Return the (x, y) coordinate for the center point of the cell that contains the specified text.  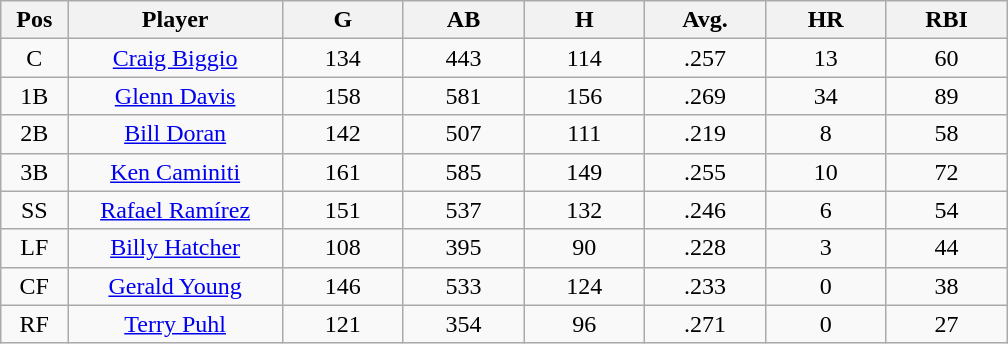
.271 (706, 324)
Gerald Young (176, 286)
G (342, 20)
H (584, 20)
108 (342, 248)
3 (826, 248)
149 (584, 172)
146 (342, 286)
.233 (706, 286)
.228 (706, 248)
CF (34, 286)
96 (584, 324)
44 (946, 248)
.219 (706, 134)
.257 (706, 58)
LF (34, 248)
Player (176, 20)
142 (342, 134)
.246 (706, 210)
585 (464, 172)
Billy Hatcher (176, 248)
89 (946, 96)
Craig Biggio (176, 58)
395 (464, 248)
Terry Puhl (176, 324)
6 (826, 210)
.255 (706, 172)
Glenn Davis (176, 96)
Pos (34, 20)
90 (584, 248)
10 (826, 172)
.269 (706, 96)
58 (946, 134)
Rafael Ramírez (176, 210)
13 (826, 58)
507 (464, 134)
8 (826, 134)
Bill Doran (176, 134)
158 (342, 96)
HR (826, 20)
134 (342, 58)
SS (34, 210)
27 (946, 324)
124 (584, 286)
581 (464, 96)
60 (946, 58)
132 (584, 210)
2B (34, 134)
156 (584, 96)
C (34, 58)
Ken Caminiti (176, 172)
537 (464, 210)
72 (946, 172)
RF (34, 324)
151 (342, 210)
Avg. (706, 20)
354 (464, 324)
RBI (946, 20)
111 (584, 134)
1B (34, 96)
533 (464, 286)
443 (464, 58)
38 (946, 286)
114 (584, 58)
161 (342, 172)
3B (34, 172)
34 (826, 96)
121 (342, 324)
AB (464, 20)
54 (946, 210)
